Identify which cell holds the provided text, then report its [x, y] central coordinate. 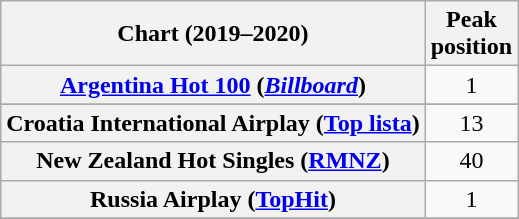
40 [471, 161]
Russia Airplay (TopHit) [213, 199]
Croatia International Airplay (Top lista) [213, 123]
Argentina Hot 100 (Billboard) [213, 85]
Peakposition [471, 34]
Chart (2019–2020) [213, 34]
13 [471, 123]
New Zealand Hot Singles (RMNZ) [213, 161]
